Locate the cell with the specified text and output its [x, y] center coordinate. 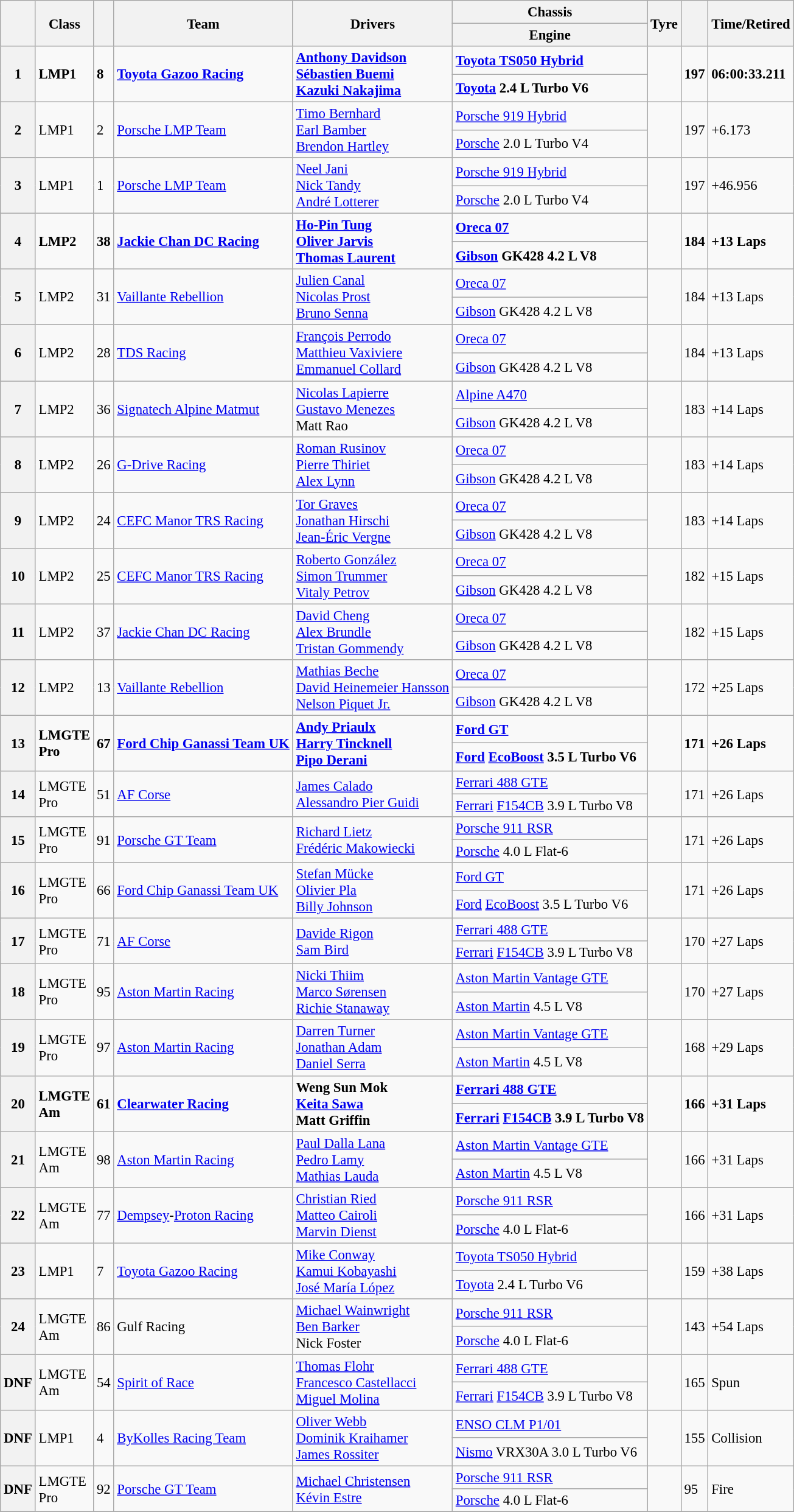
11 [18, 632]
Darren Turner Jonathan Adam Daniel Serra [372, 1048]
9 [18, 520]
Class [64, 23]
+25 Laps [751, 688]
98 [103, 1160]
97 [103, 1048]
Michael Wainwright Ben Barker Nick Foster [372, 1327]
Roman Rusinov Pierre Thiriet Alex Lynn [372, 464]
21 [18, 1160]
17 [18, 941]
6 [18, 353]
15 [18, 840]
Gulf Racing [203, 1327]
Nismo VRX30A 3.0 L Turbo V6 [550, 1452]
92 [103, 1489]
165 [695, 1382]
61 [103, 1104]
Roberto González Simon Trummer Vitaly Petrov [372, 576]
Ho-Pin Tung Oliver Jarvis Thomas Laurent [372, 242]
38 [103, 242]
Time/Retired [751, 23]
+6.173 [751, 130]
Michael Christensen Kévin Estre [372, 1489]
Timo Bernhard Earl Bamber Brendon Hartley [372, 130]
Drivers [372, 23]
51 [103, 794]
19 [18, 1048]
Davide Rigon Sam Bird [372, 941]
5 [18, 297]
Anthony Davidson Sébastien Buemi Kazuki Nakajima [372, 74]
143 [695, 1327]
Julien Canal Nicolas Prost Bruno Senna [372, 297]
86 [103, 1327]
67 [103, 743]
23 [18, 1271]
ByKolles Racing Team [203, 1438]
Signatech Alpine Matmut [203, 409]
+54 Laps [751, 1327]
Nicki Thiim Marco Sørensen Richie Stanaway [372, 992]
25 [103, 576]
François Perrodo Matthieu Vaxiviere Emmanuel Collard [372, 353]
12 [18, 688]
TDS Racing [203, 353]
16 [18, 891]
Neel Jani Nick Tandy André Lotterer [372, 186]
Christian Ried Matteo Cairoli Marvin Dienst [372, 1215]
26 [103, 464]
66 [103, 891]
Engine [550, 35]
Team [203, 23]
Oliver Webb Dominik Kraihamer James Rossiter [372, 1438]
Thomas Flohr Francesco Castellacci Miguel Molina [372, 1382]
155 [695, 1438]
Richard Lietz Frédéric Makowiecki [372, 840]
Dempsey-Proton Racing [203, 1215]
77 [103, 1215]
06:00:33.211 [751, 74]
18 [18, 992]
Spun [751, 1382]
+38 Laps [751, 1271]
14 [18, 794]
28 [103, 353]
Mathias Beche David Heinemeier Hansson Nelson Piquet Jr. [372, 688]
Andy Priaulx Harry Tincknell Pipo Derani [372, 743]
Clearwater Racing [203, 1104]
Weng Sun Mok Keita Sawa Matt Griffin [372, 1104]
Chassis [550, 12]
37 [103, 632]
Tyre [664, 23]
22 [18, 1215]
31 [103, 297]
36 [103, 409]
91 [103, 840]
Collision [751, 1438]
54 [103, 1382]
G-Drive Racing [203, 464]
ENSO CLM P1/01 [550, 1424]
James Calado Alessandro Pier Guidi [372, 794]
Nicolas Lapierre Gustavo Menezes Matt Rao [372, 409]
172 [695, 688]
Paul Dalla Lana Pedro Lamy Mathias Lauda [372, 1160]
Alpine A470 [550, 395]
20 [18, 1104]
Stefan Mücke Olivier Pla Billy Johnson [372, 891]
Tor Graves Jonathan Hirschi Jean-Éric Vergne [372, 520]
David Cheng Alex Brundle Tristan Gommendy [372, 632]
159 [695, 1271]
71 [103, 941]
Fire [751, 1489]
+29 Laps [751, 1048]
168 [695, 1048]
3 [18, 186]
10 [18, 576]
+46.956 [751, 186]
Mike Conway Kamui Kobayashi José María López [372, 1271]
Spirit of Race [203, 1382]
